Capture the cell that displays the provided text and extract its (x, y) central coordinate. 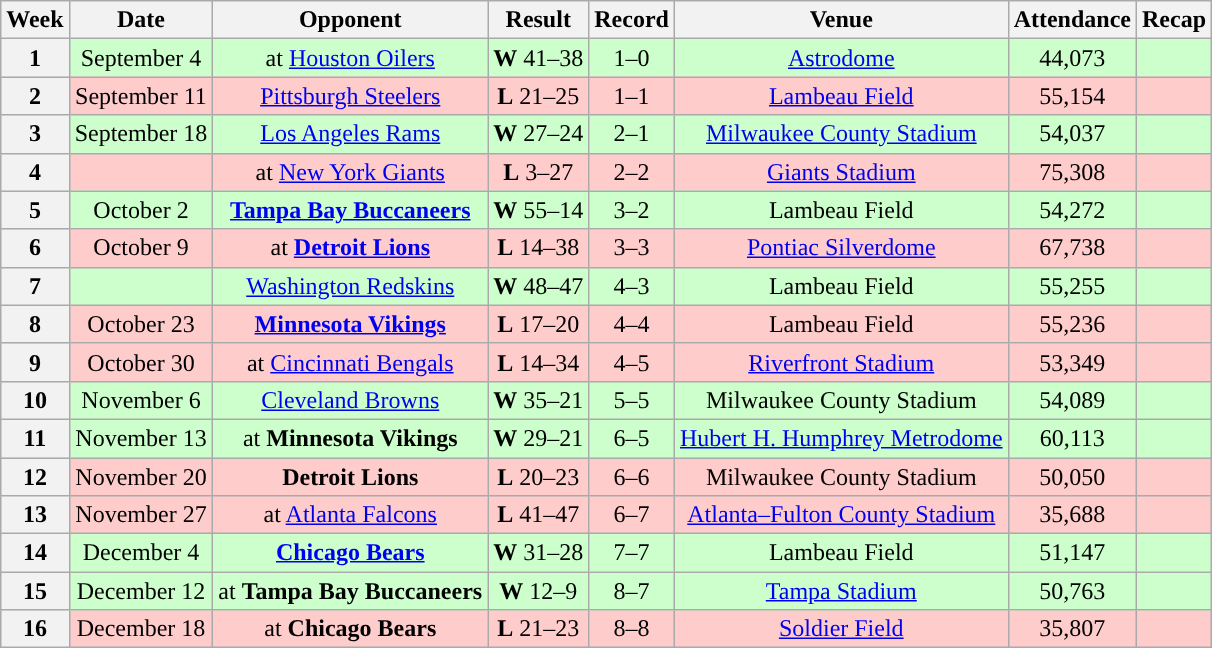
54,037 (1072, 134)
6–6 (632, 477)
October 2 (141, 210)
November 27 (141, 515)
1 (35, 58)
at Chicago Bears (350, 629)
Los Angeles Rams (350, 134)
10 (35, 400)
8–7 (632, 591)
7 (35, 286)
54,272 (1072, 210)
5 (35, 210)
53,349 (1072, 362)
W 27–24 (538, 134)
Detroit Lions (350, 477)
4–5 (632, 362)
December 18 (141, 629)
Soldier Field (841, 629)
67,738 (1072, 248)
1–0 (632, 58)
at Houston Oilers (350, 58)
December 12 (141, 591)
Pittsburgh Steelers (350, 96)
at Atlanta Falcons (350, 515)
W 48–47 (538, 286)
55,255 (1072, 286)
2–2 (632, 172)
Result (538, 20)
Washington Redskins (350, 286)
December 4 (141, 553)
2–1 (632, 134)
51,147 (1072, 553)
11 (35, 438)
at Detroit Lions (350, 248)
November 6 (141, 400)
4 (35, 172)
Record (632, 20)
16 (35, 629)
55,236 (1072, 324)
15 (35, 591)
Date (141, 20)
at Tampa Bay Buccaneers (350, 591)
W 29–21 (538, 438)
6–7 (632, 515)
3–3 (632, 248)
at Minnesota Vikings (350, 438)
8 (35, 324)
Venue (841, 20)
October 23 (141, 324)
2 (35, 96)
35,807 (1072, 629)
Giants Stadium (841, 172)
60,113 (1072, 438)
W 55–14 (538, 210)
Attendance (1072, 20)
L 14–34 (538, 362)
13 (35, 515)
35,688 (1072, 515)
Riverfront Stadium (841, 362)
L 21–23 (538, 629)
1–1 (632, 96)
W 12–9 (538, 591)
November 13 (141, 438)
Hubert H. Humphrey Metrodome (841, 438)
September 18 (141, 134)
6 (35, 248)
7–7 (632, 553)
Cleveland Browns (350, 400)
October 9 (141, 248)
L 17–20 (538, 324)
14 (35, 553)
November 20 (141, 477)
55,154 (1072, 96)
at New York Giants (350, 172)
6–5 (632, 438)
L 14–38 (538, 248)
12 (35, 477)
L 3–27 (538, 172)
50,763 (1072, 591)
8–8 (632, 629)
Minnesota Vikings (350, 324)
September 11 (141, 96)
Chicago Bears (350, 553)
Pontiac Silverdome (841, 248)
Week (35, 20)
Atlanta–Fulton County Stadium (841, 515)
4–3 (632, 286)
October 30 (141, 362)
75,308 (1072, 172)
50,050 (1072, 477)
9 (35, 362)
3 (35, 134)
3–2 (632, 210)
L 41–47 (538, 515)
Astrodome (841, 58)
W 31–28 (538, 553)
Tampa Stadium (841, 591)
4–4 (632, 324)
54,089 (1072, 400)
W 35–21 (538, 400)
Recap (1174, 20)
5–5 (632, 400)
W 41–38 (538, 58)
Tampa Bay Buccaneers (350, 210)
L 21–25 (538, 96)
L 20–23 (538, 477)
Opponent (350, 20)
44,073 (1072, 58)
at Cincinnati Bengals (350, 362)
September 4 (141, 58)
